Determine the [x, y] coordinate at the center of the cell enclosing the given text.  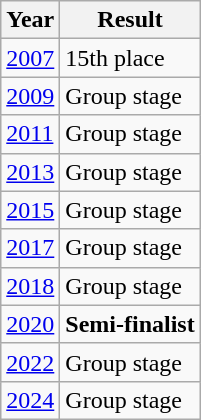
2017 [30, 248]
2015 [30, 210]
2018 [30, 286]
Result [130, 20]
Semi-finalist [130, 324]
2020 [30, 324]
Year [30, 20]
2013 [30, 172]
2011 [30, 134]
2009 [30, 96]
2022 [30, 362]
15th place [130, 58]
2007 [30, 58]
2024 [30, 400]
